Search for the cell housing the specified text and yield its [x, y] center coordinate. 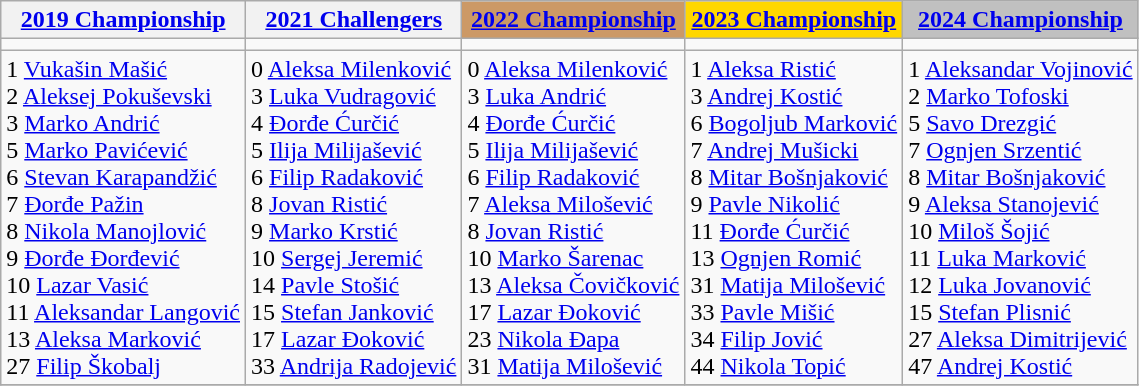
2024 Championship [1021, 20]
2022 Championship [574, 20]
2019 Championship [124, 20]
2021 Challengers [354, 20]
2023 Championship [794, 20]
